Capture the cell that displays the provided text and extract its [x, y] central coordinate. 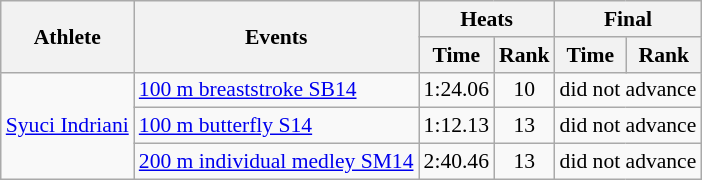
Events [276, 36]
Syuci Indriani [68, 126]
Heats [487, 19]
100 m butterfly S14 [276, 126]
100 m breaststroke SB14 [276, 90]
10 [524, 90]
1:24.06 [456, 90]
200 m individual medley SM14 [276, 162]
Final [628, 19]
2:40.46 [456, 162]
1:12.13 [456, 126]
Athlete [68, 36]
